Detect which cell encompasses the target text, then output its [x, y] center coordinate. 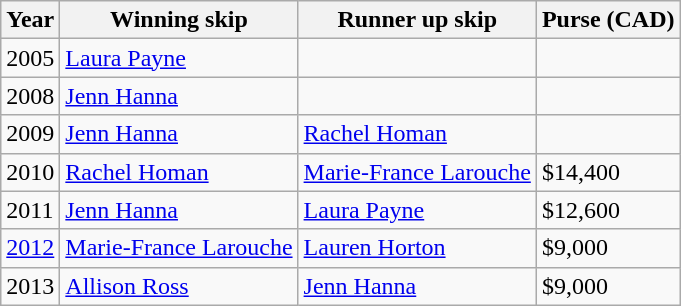
Winning skip [179, 20]
Year [30, 20]
2013 [30, 286]
2010 [30, 172]
$12,600 [608, 210]
2009 [30, 134]
Allison Ross [179, 286]
$14,400 [608, 172]
Purse (CAD) [608, 20]
2012 [30, 248]
2008 [30, 96]
Runner up skip [417, 20]
2011 [30, 210]
2005 [30, 58]
Lauren Horton [417, 248]
